For the text-containing cell, return its midpoint in [X, Y] coordinate format. 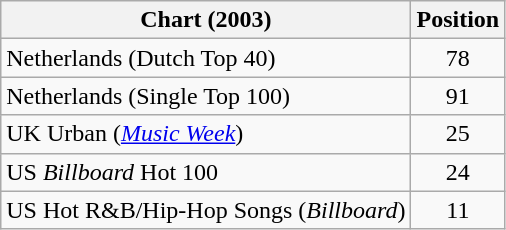
78 [458, 58]
UK Urban (Music Week) [206, 134]
Netherlands (Single Top 100) [206, 96]
Position [458, 20]
24 [458, 172]
Chart (2003) [206, 20]
Netherlands (Dutch Top 40) [206, 58]
25 [458, 134]
11 [458, 210]
91 [458, 96]
US Billboard Hot 100 [206, 172]
US Hot R&B/Hip-Hop Songs (Billboard) [206, 210]
